Find where the given text appears and provide that cell's center as (X, Y) coordinate. 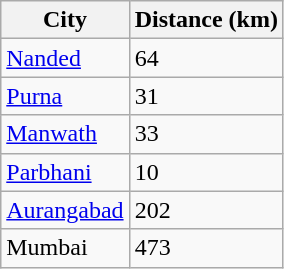
Manwath (65, 134)
City (65, 20)
Aurangabad (65, 210)
473 (206, 248)
31 (206, 96)
Distance (km) (206, 20)
Parbhani (65, 172)
Mumbai (65, 248)
10 (206, 172)
Purna (65, 96)
202 (206, 210)
64 (206, 58)
Nanded (65, 58)
33 (206, 134)
